Capture the cell that displays the provided text and extract its [X, Y] central coordinate. 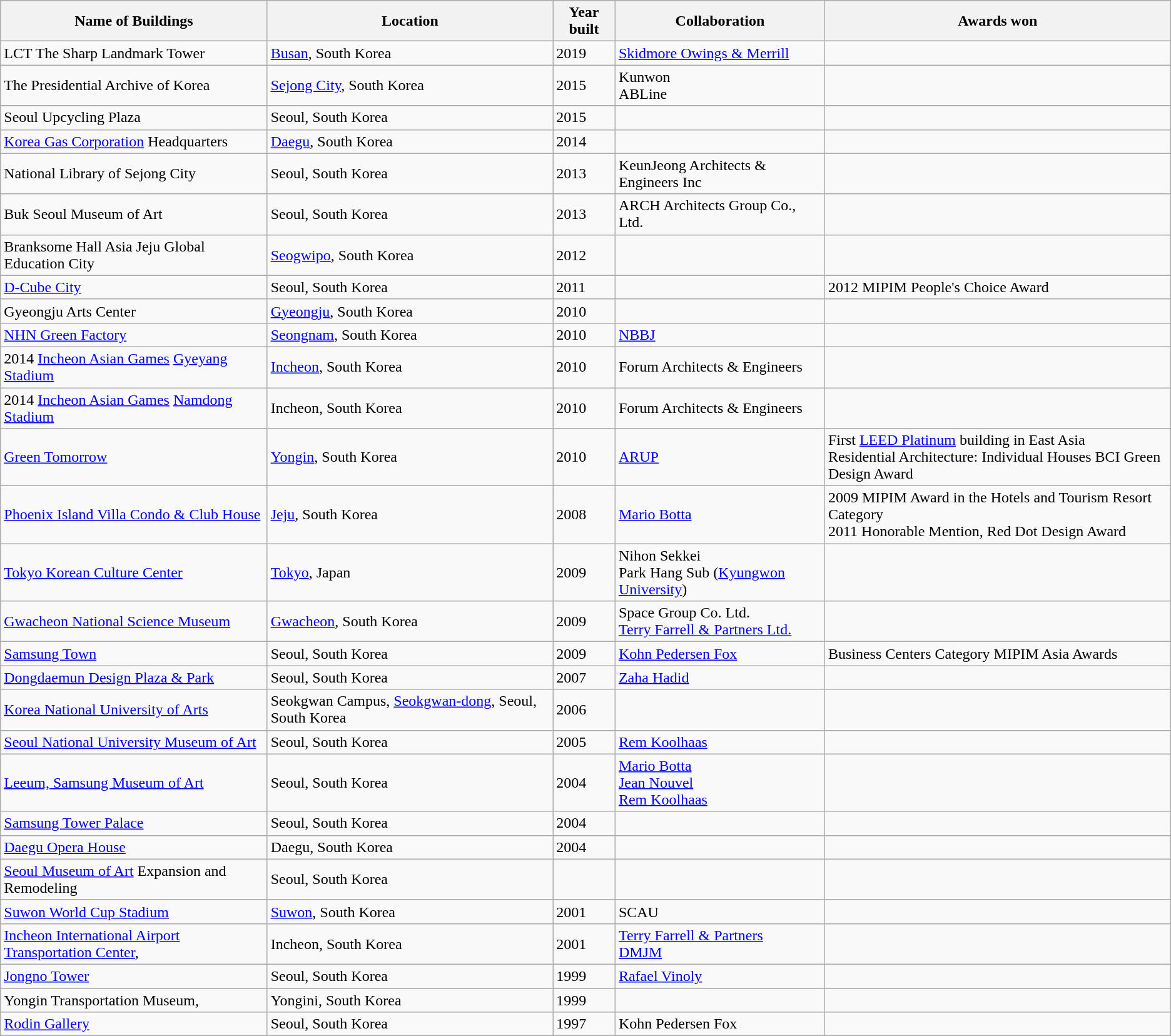
Seoul Upcycling Plaza [134, 118]
Dongdaemun Design Plaza & Park [134, 678]
Nihon SekkeiPark Hang Sub (Kyungwon University) [719, 572]
D-Cube City [134, 287]
2008 [584, 515]
Seongnam, South Korea [410, 335]
Skidmore Owings & Merrill [719, 53]
2006 [584, 709]
Samsung Tower Palace [134, 823]
Jeju, South Korea [410, 515]
Buk Seoul Museum of Art [134, 214]
Gwacheon National Science Museum [134, 622]
Sejong City, South Korea [410, 85]
Gyeongju Arts Center [134, 311]
Terry Farrell & PartnersDMJM [719, 943]
Zaha Hadid [719, 678]
Mario Botta [719, 515]
Rem Koolhaas [719, 742]
Gyeongju, South Korea [410, 311]
2009 MIPIM Award in the Hotels and Tourism Resort Category2011 Honorable Mention, Red Dot Design Award [997, 515]
Tokyo, Japan [410, 572]
Samsung Town [134, 654]
Suwon World Cup Stadium [134, 912]
2014 Incheon Asian Games Gyeyang Stadium [134, 367]
2012 [584, 255]
Rafael Vinoly [719, 976]
Incheon International Airport Transportation Center, [134, 943]
Collaboration [719, 21]
Year built [584, 21]
Space Group Co. Ltd.Terry Farrell & Partners Ltd. [719, 622]
SCAU [719, 912]
Phoenix Island Villa Condo & Club House [134, 515]
KeunJeong Architects & Engineers Inc [719, 174]
Business Centers Category MIPIM Asia Awards [997, 654]
Yongin, South Korea [410, 457]
Mario BottaJean NouvelRem Koolhaas [719, 783]
2014 Incheon Asian Games Namdong Stadium [134, 408]
Awards won [997, 21]
NHN Green Factory [134, 335]
Suwon, South Korea [410, 912]
Tokyo Korean Culture Center [134, 572]
LCT The Sharp Landmark Tower [134, 53]
First LEED Platinum building in East AsiaResidential Architecture: Individual Houses BCI Green Design Award [997, 457]
Rodin Gallery [134, 1024]
Name of Buildings [134, 21]
Seokgwan Campus, Seokgwan-dong, Seoul, South Korea [410, 709]
2011 [584, 287]
Seoul National University Museum of Art [134, 742]
Jongno Tower [134, 976]
Busan, South Korea [410, 53]
Branksome Hall Asia Jeju Global Education City [134, 255]
ARUP [719, 457]
1997 [584, 1024]
ARCH Architects Group Co., Ltd. [719, 214]
NBBJ [719, 335]
Yongin Transportation Museum, [134, 1000]
2019 [584, 53]
2007 [584, 678]
National Library of Sejong City [134, 174]
Green Tomorrow [134, 457]
2012 MIPIM People's Choice Award [997, 287]
Seogwipo, South Korea [410, 255]
Korea National University of Arts [134, 709]
KunwonABLine [719, 85]
Location [410, 21]
2005 [584, 742]
2014 [584, 141]
Daegu Opera House [134, 847]
The Presidential Archive of Korea [134, 85]
Gwacheon, South Korea [410, 622]
Yongini, South Korea [410, 1000]
Korea Gas Corporation Headquarters [134, 141]
Seoul Museum of Art Expansion and Remodeling [134, 880]
Leeum, Samsung Museum of Art [134, 783]
